Search for the cell housing the specified text and yield its (x, y) center coordinate. 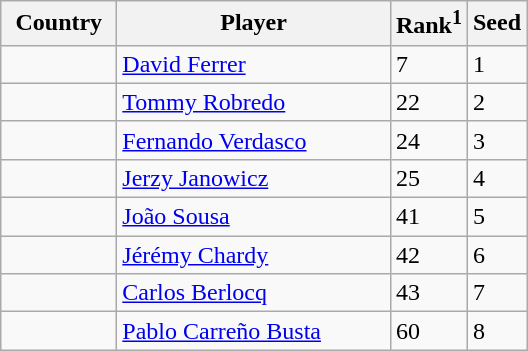
Jerzy Janowicz (254, 178)
3 (496, 140)
Tommy Robredo (254, 102)
Seed (496, 24)
41 (428, 217)
42 (428, 255)
24 (428, 140)
Country (59, 24)
60 (428, 331)
4 (496, 178)
Fernando Verdasco (254, 140)
6 (496, 255)
Rank1 (428, 24)
João Sousa (254, 217)
Pablo Carreño Busta (254, 331)
8 (496, 331)
22 (428, 102)
Carlos Berlocq (254, 293)
David Ferrer (254, 64)
25 (428, 178)
Player (254, 24)
43 (428, 293)
2 (496, 102)
Jérémy Chardy (254, 255)
5 (496, 217)
1 (496, 64)
